Return the (x, y) coordinate for the center point of the cell that contains the specified text.  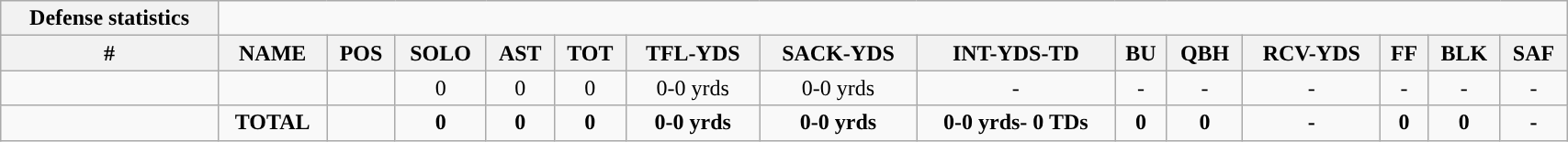
SAF (1533, 53)
TFL-YDS (693, 53)
POS (361, 53)
0-0 yrds- 0 TDs (1016, 123)
RCV-YDS (1312, 53)
FF (1404, 53)
TOTAL (272, 123)
BLK (1464, 53)
Defense statistics (110, 18)
INT-YDS-TD (1016, 53)
BU (1141, 53)
QBH (1204, 53)
SOLO (441, 53)
AST (520, 53)
NAME (272, 53)
# (110, 53)
SACK-YDS (838, 53)
TOT (590, 53)
